Determine the (X, Y) coordinate at the center of the cell enclosing the given text.  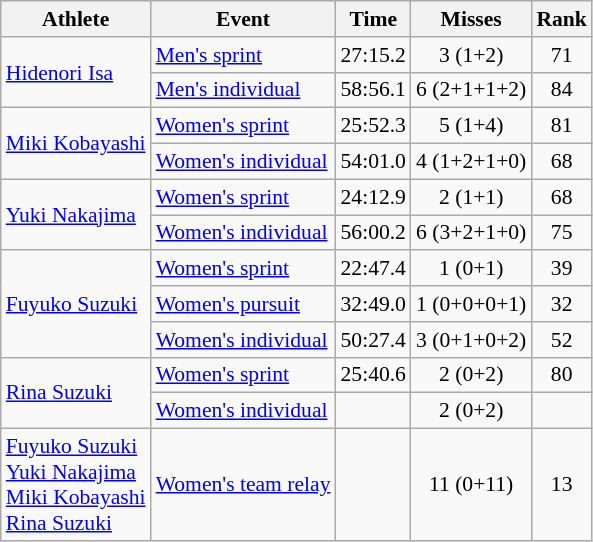
Rina Suzuki (76, 392)
58:56.1 (372, 90)
1 (0+1) (471, 269)
50:27.4 (372, 340)
32:49.0 (372, 304)
6 (2+1+1+2) (471, 90)
25:40.6 (372, 375)
Athlete (76, 19)
56:00.2 (372, 233)
27:15.2 (372, 55)
11 (0+11) (471, 485)
Time (372, 19)
84 (562, 90)
Hidenori Isa (76, 72)
80 (562, 375)
Women's team relay (244, 485)
39 (562, 269)
Men's individual (244, 90)
Men's sprint (244, 55)
25:52.3 (372, 126)
75 (562, 233)
Women's pursuit (244, 304)
Fuyuko Suzuki (76, 304)
32 (562, 304)
Misses (471, 19)
3 (0+1+0+2) (471, 340)
Yuki Nakajima (76, 214)
22:47.4 (372, 269)
81 (562, 126)
2 (1+1) (471, 197)
1 (0+0+0+1) (471, 304)
4 (1+2+1+0) (471, 162)
52 (562, 340)
13 (562, 485)
71 (562, 55)
24:12.9 (372, 197)
54:01.0 (372, 162)
Fuyuko SuzukiYuki NakajimaMiki KobayashiRina Suzuki (76, 485)
Miki Kobayashi (76, 144)
Event (244, 19)
Rank (562, 19)
5 (1+4) (471, 126)
6 (3+2+1+0) (471, 233)
3 (1+2) (471, 55)
